Locate the cell with the specified text and output its [X, Y] center coordinate. 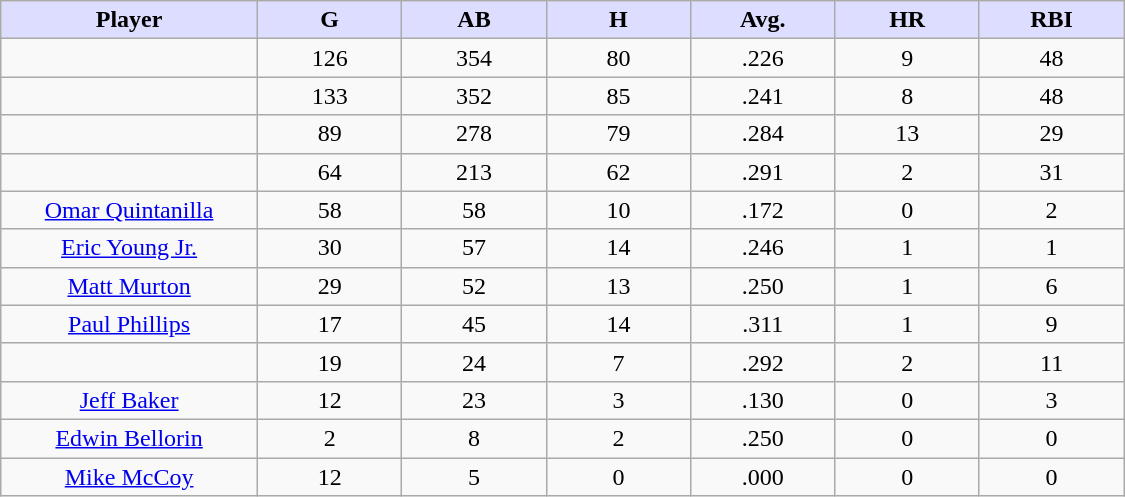
133 [329, 96]
19 [329, 362]
64 [329, 172]
H [618, 20]
79 [618, 134]
17 [329, 324]
354 [474, 58]
.000 [763, 477]
.292 [763, 362]
HR [907, 20]
24 [474, 362]
.172 [763, 210]
Edwin Bellorin [130, 438]
57 [474, 248]
31 [1052, 172]
11 [1052, 362]
5 [474, 477]
89 [329, 134]
52 [474, 286]
Paul Phillips [130, 324]
Jeff Baker [130, 400]
.246 [763, 248]
45 [474, 324]
.291 [763, 172]
85 [618, 96]
Player [130, 20]
Omar Quintanilla [130, 210]
Eric Young Jr. [130, 248]
.311 [763, 324]
Matt Murton [130, 286]
.226 [763, 58]
126 [329, 58]
80 [618, 58]
7 [618, 362]
.130 [763, 400]
23 [474, 400]
6 [1052, 286]
213 [474, 172]
10 [618, 210]
352 [474, 96]
Avg. [763, 20]
.241 [763, 96]
30 [329, 248]
Mike McCoy [130, 477]
G [329, 20]
62 [618, 172]
278 [474, 134]
.284 [763, 134]
AB [474, 20]
RBI [1052, 20]
